Locate the cell with the specified text and output its [x, y] center coordinate. 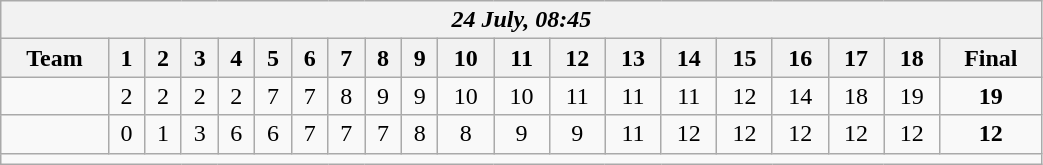
17 [856, 58]
0 [126, 134]
Final [991, 58]
4 [236, 58]
13 [633, 58]
5 [274, 58]
16 [800, 58]
15 [745, 58]
Team [54, 58]
24 July, 08:45 [522, 20]
